From the cell containing the given text, extract its center point as [x, y] coordinate. 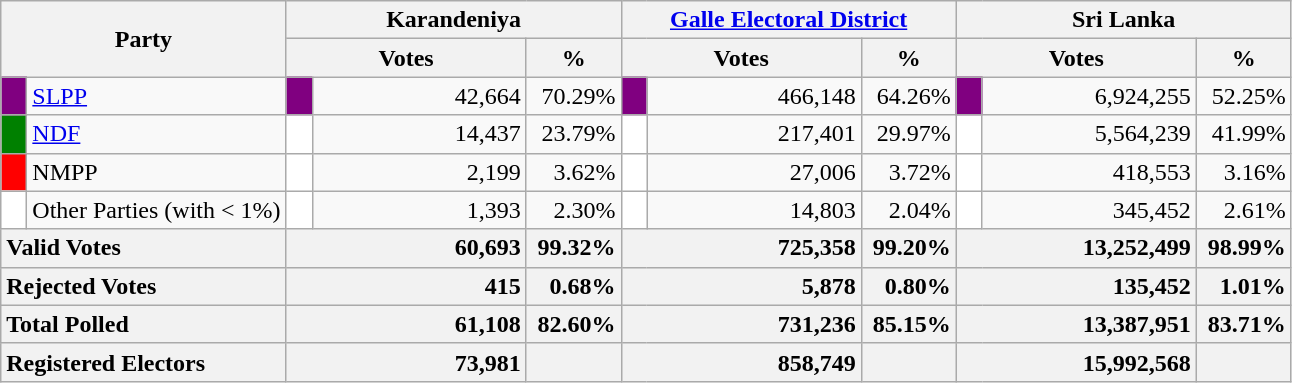
3.16% [1244, 172]
SLPP [156, 96]
Party [144, 39]
2,199 [419, 172]
99.32% [574, 248]
98.99% [1244, 248]
2.61% [1244, 210]
3.72% [908, 172]
Karandeniya [454, 20]
725,358 [741, 248]
731,236 [741, 324]
13,387,951 [1076, 324]
NDF [156, 134]
Registered Electors [144, 362]
73,981 [406, 362]
29.97% [908, 134]
2.30% [574, 210]
0.80% [908, 286]
345,452 [1089, 210]
41.99% [1244, 134]
135,452 [1076, 286]
15,992,568 [1076, 362]
Sri Lanka [1124, 20]
99.20% [908, 248]
418,553 [1089, 172]
5,564,239 [1089, 134]
2.04% [908, 210]
0.68% [574, 286]
858,749 [741, 362]
Total Polled [144, 324]
217,401 [754, 134]
61,108 [406, 324]
14,803 [754, 210]
64.26% [908, 96]
85.15% [908, 324]
5,878 [741, 286]
415 [406, 286]
466,148 [754, 96]
27,006 [754, 172]
82.60% [574, 324]
13,252,499 [1076, 248]
NMPP [156, 172]
23.79% [574, 134]
60,693 [406, 248]
6,924,255 [1089, 96]
1,393 [419, 210]
52.25% [1244, 96]
Rejected Votes [144, 286]
42,664 [419, 96]
Other Parties (with < 1%) [156, 210]
Galle Electoral District [788, 20]
14,437 [419, 134]
3.62% [574, 172]
Valid Votes [144, 248]
1.01% [1244, 286]
83.71% [1244, 324]
70.29% [574, 96]
